Locate the cell with the specified text and output its [X, Y] center coordinate. 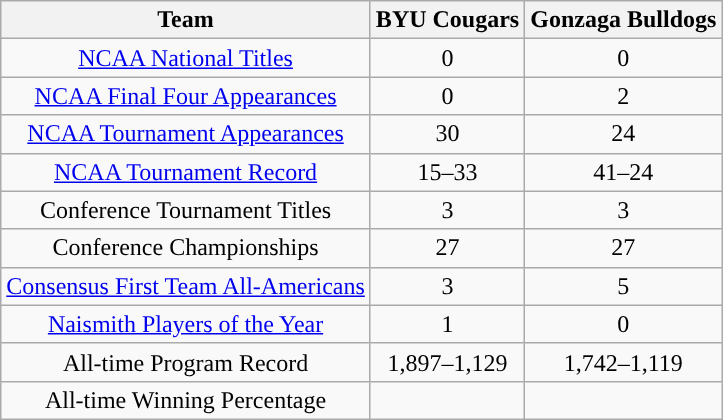
1 [447, 324]
Naismith Players of the Year [186, 324]
NCAA Tournament Appearances [186, 134]
1,742–1,119 [624, 362]
Gonzaga Bulldogs [624, 20]
1,897–1,129 [447, 362]
15–33 [447, 172]
Conference Tournament Titles [186, 210]
2 [624, 96]
41–24 [624, 172]
NCAA Final Four Appearances [186, 96]
30 [447, 134]
All-time Winning Percentage [186, 400]
NCAA Tournament Record [186, 172]
NCAA National Titles [186, 58]
All-time Program Record [186, 362]
24 [624, 134]
BYU Cougars [447, 20]
Team [186, 20]
5 [624, 286]
Conference Championships [186, 248]
Consensus First Team All-Americans [186, 286]
